Capture the cell that displays the provided text and extract its [x, y] central coordinate. 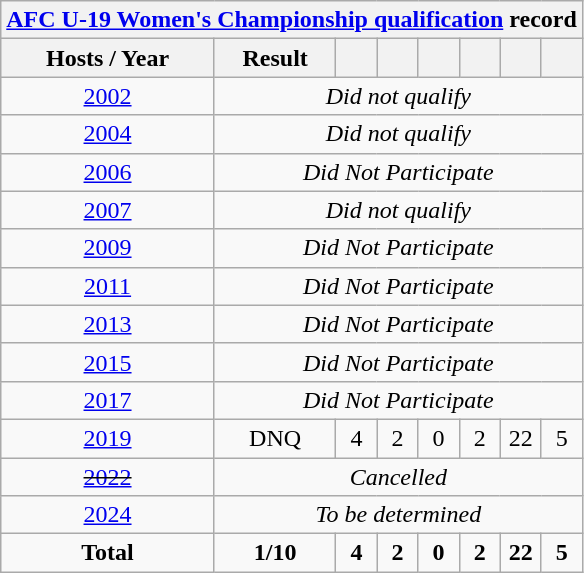
AFC U-19 Women's Championship qualification record [292, 20]
2002 [108, 96]
Hosts / Year [108, 58]
2017 [108, 400]
2015 [108, 362]
2019 [108, 438]
To be determined [398, 515]
1/10 [275, 553]
DNQ [275, 438]
Result [275, 58]
2006 [108, 172]
2024 [108, 515]
2013 [108, 324]
2007 [108, 210]
Cancelled [398, 477]
Total [108, 553]
2022 [108, 477]
2009 [108, 248]
2004 [108, 134]
2011 [108, 286]
